Find where the given text appears and provide that cell's center as [x, y] coordinate. 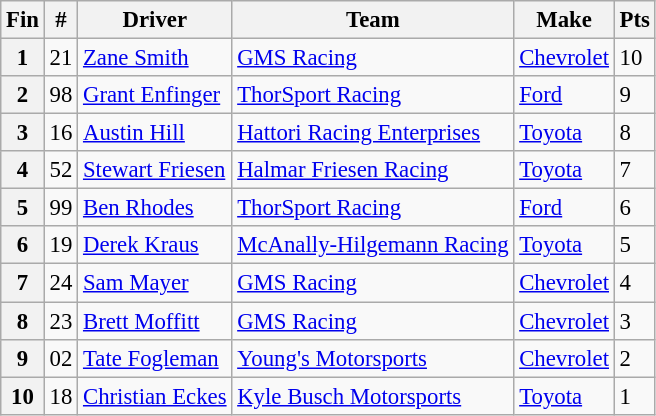
Stewart Friesen [155, 170]
98 [60, 95]
Fin [23, 20]
Ben Rhodes [155, 208]
Hattori Racing Enterprises [373, 133]
18 [60, 396]
Derek Kraus [155, 245]
21 [60, 58]
99 [60, 208]
Make [564, 20]
Kyle Busch Motorsports [373, 396]
Halmar Friesen Racing [373, 170]
23 [60, 321]
24 [60, 283]
Grant Enfinger [155, 95]
Sam Mayer [155, 283]
02 [60, 358]
Christian Eckes [155, 396]
Pts [634, 20]
19 [60, 245]
52 [60, 170]
Austin Hill [155, 133]
Zane Smith [155, 58]
Team [373, 20]
16 [60, 133]
McAnally-Hilgemann Racing [373, 245]
Driver [155, 20]
# [60, 20]
Tate Fogleman [155, 358]
Young's Motorsports [373, 358]
Brett Moffitt [155, 321]
